Determine the [x, y] coordinate at the center of the cell enclosing the given text.  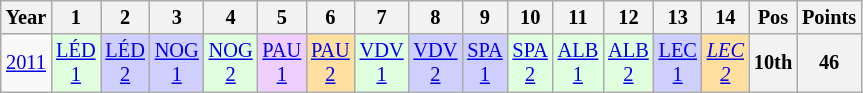
Pos [773, 17]
12 [628, 17]
10 [530, 17]
11 [578, 17]
6 [330, 17]
PAU2 [330, 63]
LÉD2 [124, 63]
PAU1 [282, 63]
LEC2 [726, 63]
9 [484, 17]
7 [382, 17]
14 [726, 17]
NOG1 [177, 63]
3 [177, 17]
1 [76, 17]
LEC1 [678, 63]
NOG2 [231, 63]
5 [282, 17]
VDV2 [435, 63]
SPA2 [530, 63]
ALB2 [628, 63]
SPA1 [484, 63]
4 [231, 17]
10th [773, 63]
LÉD1 [76, 63]
46 [829, 63]
2011 [26, 63]
VDV1 [382, 63]
8 [435, 17]
ALB1 [578, 63]
13 [678, 17]
Points [829, 17]
2 [124, 17]
Year [26, 17]
